Detect which cell encompasses the target text, then output its (X, Y) center coordinate. 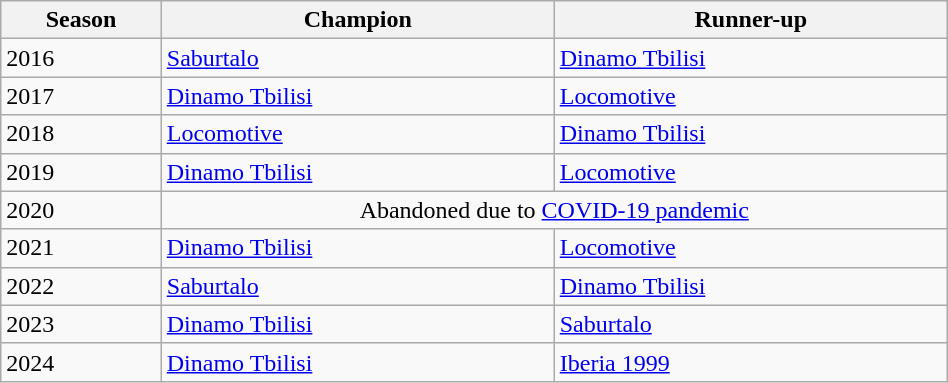
Champion (358, 20)
2024 (81, 362)
2020 (81, 210)
2018 (81, 134)
2017 (81, 96)
Iberia 1999 (750, 362)
2023 (81, 324)
2016 (81, 58)
2021 (81, 248)
Runner-up (750, 20)
2019 (81, 172)
2022 (81, 286)
Season (81, 20)
Abandoned due to COVID-19 pandemic (554, 210)
